Search for the cell housing the specified text and yield its [x, y] center coordinate. 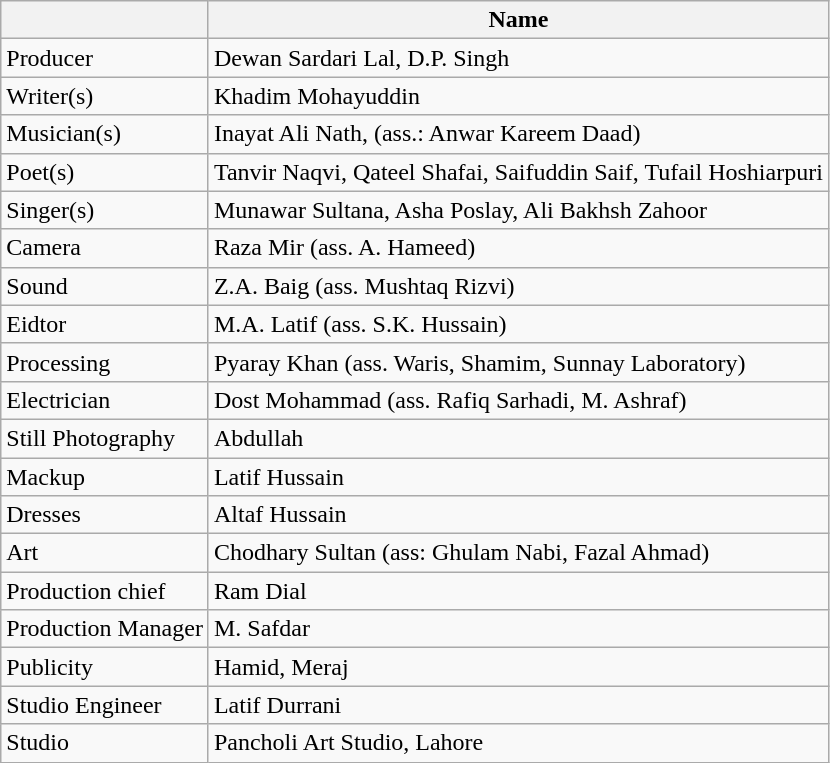
Studio [105, 743]
Pancholi Art Studio, Lahore [518, 743]
Electrician [105, 400]
M. Safdar [518, 629]
Latif Hussain [518, 477]
Pyaray Khan (ass. Waris, Shamim, Sunnay Laboratory) [518, 362]
Camera [105, 248]
Hamid, Meraj [518, 667]
Poet(s) [105, 172]
Chodhary Sultan (ass: Ghulam Nabi, Fazal Ahmad) [518, 553]
Latif Durrani [518, 705]
Raza Mir (ass. A. Hameed) [518, 248]
Production Manager [105, 629]
Writer(s) [105, 96]
M.A. Latif (ass. S.K. Hussain) [518, 324]
Sound [105, 286]
Studio Engineer [105, 705]
Musician(s) [105, 134]
Dost Mohammad (ass. Rafiq Sarhadi, M. Ashraf) [518, 400]
Dresses [105, 515]
Singer(s) [105, 210]
Khadim Mohayuddin [518, 96]
Mackup [105, 477]
Name [518, 20]
Abdullah [518, 438]
Dewan Sardari Lal, D.P. Singh [518, 58]
Munawar Sultana, Asha Poslay, Ali Bakhsh Zahoor [518, 210]
Publicity [105, 667]
Altaf Hussain [518, 515]
Processing [105, 362]
Producer [105, 58]
Tanvir Naqvi, Qateel Shafai, Saifuddin Saif, Tufail Hoshiarpuri [518, 172]
Art [105, 553]
Still Photography [105, 438]
Production chief [105, 591]
Z.A. Baig (ass. Mushtaq Rizvi) [518, 286]
Inayat Ali Nath, (ass.: Anwar Kareem Daad) [518, 134]
Ram Dial [518, 591]
Eidtor [105, 324]
